Identify which cell holds the provided text, then report its (X, Y) central coordinate. 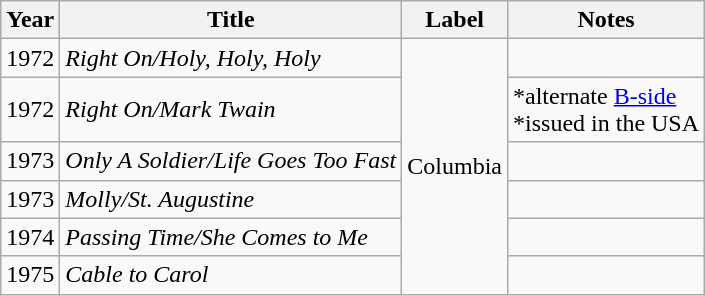
Molly/St. Augustine (231, 199)
1975 (30, 275)
Passing Time/She Comes to Me (231, 237)
Title (231, 20)
Right On/Holy, Holy, Holy (231, 58)
*alternate B-side*issued in the USA (606, 110)
Label (455, 20)
Right On/Mark Twain (231, 110)
Notes (606, 20)
Cable to Carol (231, 275)
Only A Soldier/Life Goes Too Fast (231, 161)
1974 (30, 237)
Year (30, 20)
Columbia (455, 166)
